Extract the (X, Y) coordinate from the center of the cell holding the provided text.  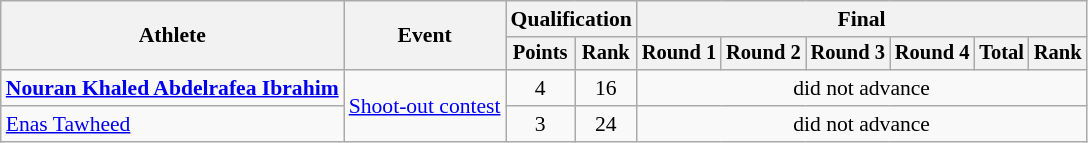
Round 4 (932, 54)
Round 2 (763, 54)
16 (606, 88)
Enas Tawheed (172, 124)
Points (540, 54)
24 (606, 124)
Qualification (572, 19)
Total (1002, 54)
Round 1 (679, 54)
4 (540, 88)
Nouran Khaled Abdelrafea Ibrahim (172, 88)
Final (862, 19)
3 (540, 124)
Event (425, 36)
Shoot-out contest (425, 106)
Round 3 (848, 54)
Athlete (172, 36)
